Determine the (x, y) coordinate at the center of the cell enclosing the given text.  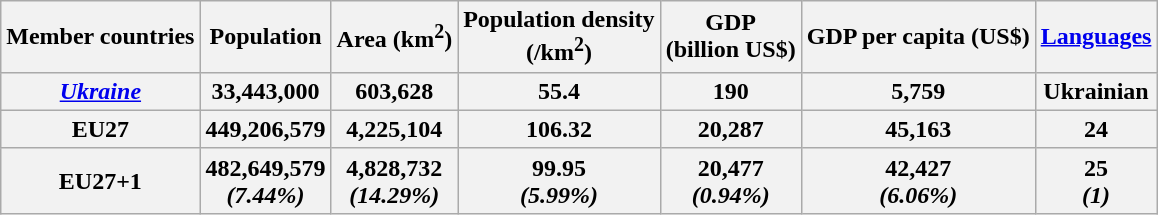
24 (1096, 129)
Population density(/km2) (559, 37)
Area (km2) (394, 37)
EU27+1 (100, 180)
42,427 (6.06%) (918, 180)
GDP per capita (US$) (918, 37)
45,163 (918, 129)
Languages (1096, 37)
Population (266, 37)
4,225,104 (394, 129)
20,287 (730, 129)
20,477(0.94%) (730, 180)
GDP(billion US$) (730, 37)
106.32 (559, 129)
Ukraine (100, 91)
449,206,579 (266, 129)
EU27 (100, 129)
33,443,000 (266, 91)
4,828,732 (14.29%) (394, 180)
Ukrainian (1096, 91)
482,649,579 (7.44%) (266, 180)
603,628 (394, 91)
55.4 (559, 91)
5,759 (918, 91)
Member countries (100, 37)
25 (1) (1096, 180)
190 (730, 91)
99.95 (5.99%) (559, 180)
